Determine the (x, y) coordinate at the center of the cell enclosing the given text.  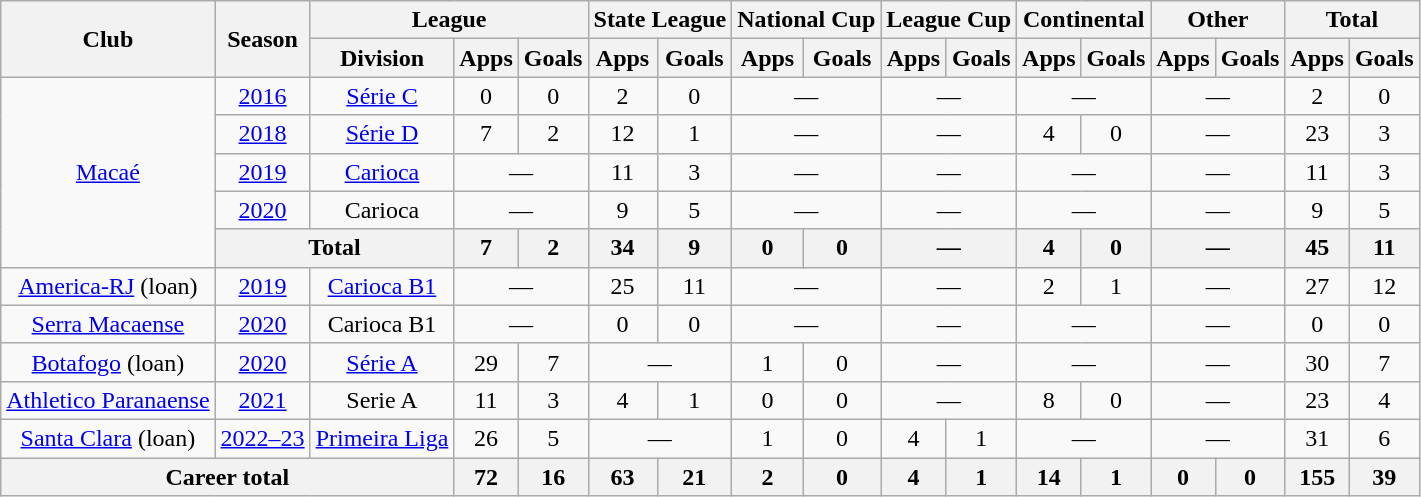
14 (1049, 477)
America-RJ (loan) (108, 286)
2018 (262, 134)
6 (1384, 438)
8 (1049, 400)
2016 (262, 96)
Division (382, 58)
21 (694, 477)
Serie A (382, 400)
Santa Clara (loan) (108, 438)
155 (1317, 477)
Série C (382, 96)
Continental (1084, 20)
Career total (228, 477)
39 (1384, 477)
30 (1317, 362)
31 (1317, 438)
2022–23 (262, 438)
16 (553, 477)
72 (486, 477)
25 (622, 286)
Macaé (108, 172)
26 (486, 438)
League Cup (949, 20)
Série D (382, 134)
29 (486, 362)
Série A (382, 362)
State League (660, 20)
Primeira Liga (382, 438)
Club (108, 39)
2021 (262, 400)
Athletico Paranaense (108, 400)
Serra Macaense (108, 324)
34 (622, 248)
27 (1317, 286)
Season (262, 39)
63 (622, 477)
League (449, 20)
Botafogo (loan) (108, 362)
Other (1218, 20)
45 (1317, 248)
National Cup (806, 20)
